For the text-containing cell, return its midpoint in (x, y) coordinate format. 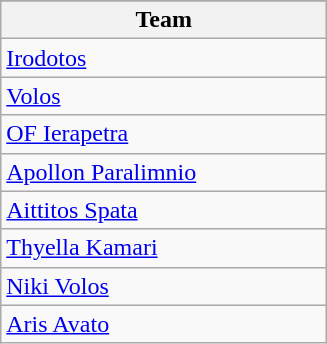
Team (164, 20)
Niki Volos (164, 286)
Aris Avato (164, 324)
Apollon Paralimnio (164, 172)
Volos (164, 96)
Aittitos Spata (164, 210)
Irodotos (164, 58)
Thyella Kamari (164, 248)
OF Ierapetra (164, 134)
